Return the [X, Y] coordinate for the center point of the cell that contains the specified text.  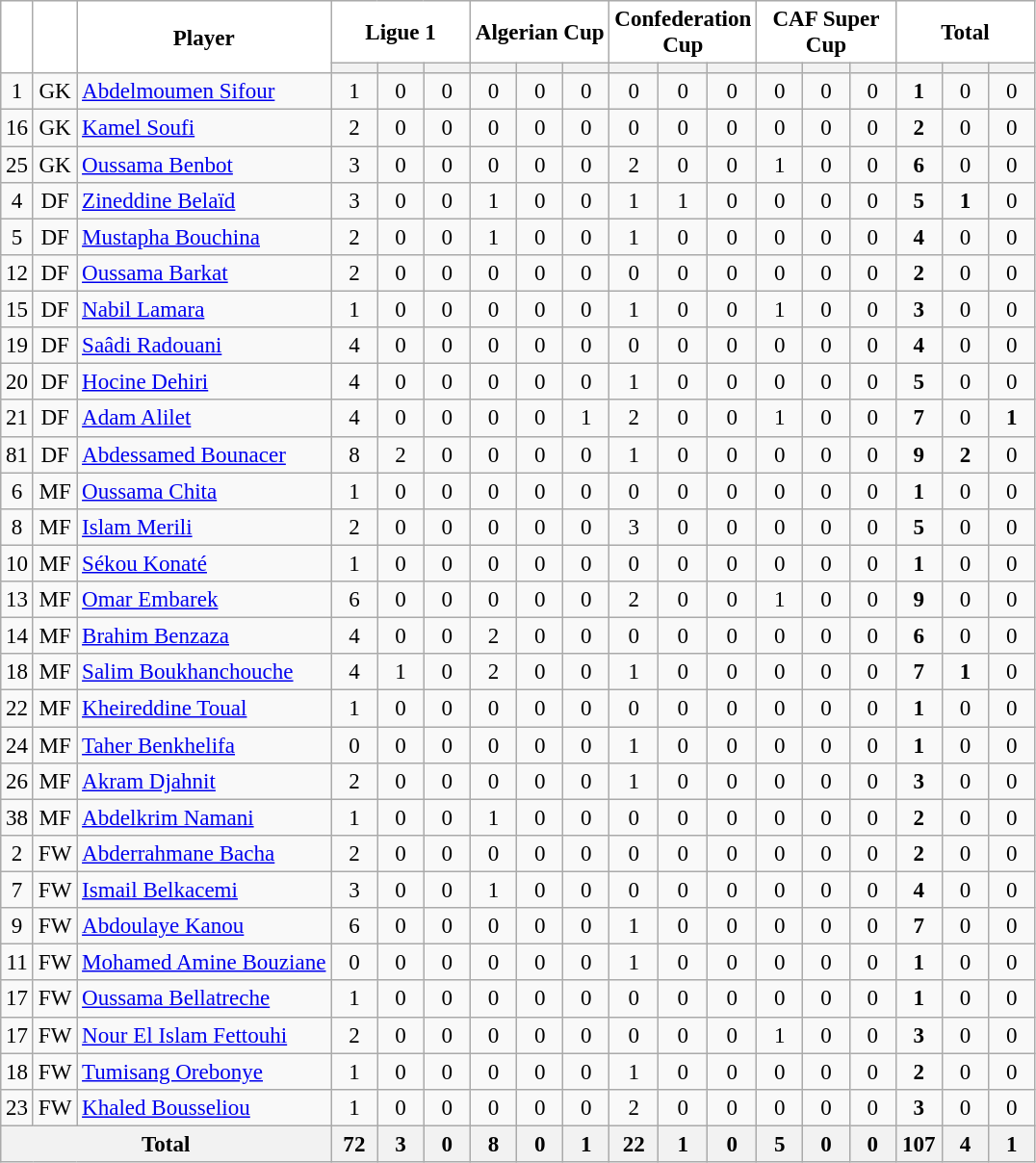
Player [204, 37]
Sékou Konaté [204, 563]
Abderrahmane Bacha [204, 854]
24 [17, 745]
13 [17, 600]
Brahim Benzaza [204, 636]
Ligue 1 [401, 33]
Zineddine Belaïd [204, 201]
Hocine Dehiri [204, 382]
Tumisang Orebonye [204, 1072]
107 [919, 1144]
20 [17, 382]
25 [17, 165]
12 [17, 273]
15 [17, 310]
26 [17, 782]
Abdessamed Bounacer [204, 454]
Oussama Chita [204, 491]
Islam Merili [204, 528]
Saâdi Radouani [204, 346]
Adam Alilet [204, 419]
72 [354, 1144]
Algerian Cup [539, 33]
14 [17, 636]
10 [17, 563]
Kamel Soufi [204, 128]
Oussama Barkat [204, 273]
Kheireddine Toual [204, 709]
38 [17, 817]
Mohamed Amine Bouziane [204, 963]
Mustapha Bouchina [204, 237]
23 [17, 1108]
Omar Embarek [204, 600]
11 [17, 963]
16 [17, 128]
Abdoulaye Kanou [204, 926]
Oussama Bellatreche [204, 999]
21 [17, 419]
Confederation Cup [684, 33]
CAF Super Cup [826, 33]
Ismail Belkacemi [204, 891]
Taher Benkhelifa [204, 745]
Oussama Benbot [204, 165]
Nour El Islam Fettouhi [204, 1035]
Khaled Bousseliou [204, 1108]
Salim Boukhanchouche [204, 672]
81 [17, 454]
19 [17, 346]
Abdelmoumen Sifour [204, 91]
Nabil Lamara [204, 310]
Abdelkrim Namani [204, 817]
Akram Djahnit [204, 782]
